Scan for the cell matching the given text and deliver its (X, Y) coordinate at center. 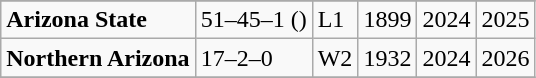
Northern Arizona (98, 58)
51–45–1 () (254, 20)
1932 (388, 58)
W2 (335, 58)
2025 (506, 20)
2026 (506, 58)
L1 (335, 20)
Arizona State (98, 20)
1899 (388, 20)
17–2–0 (254, 58)
